Return the (X, Y) coordinate for the center point of the cell that contains the specified text.  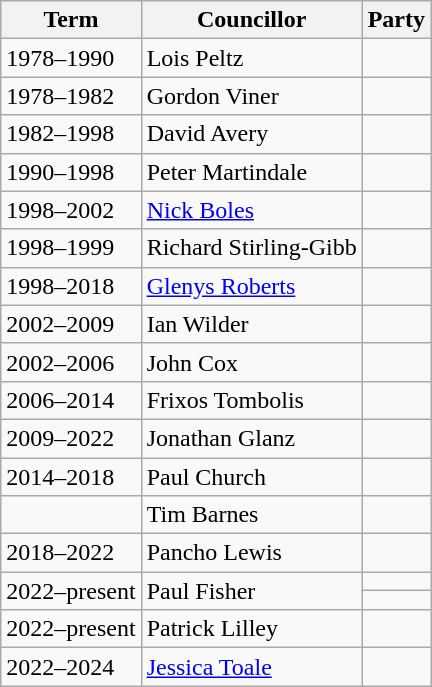
David Avery (252, 134)
Patrick Lilley (252, 629)
2002–2009 (71, 324)
1998–2002 (71, 210)
2002–2006 (71, 362)
Jessica Toale (252, 667)
Lois Peltz (252, 58)
Tim Barnes (252, 515)
Party (396, 20)
John Cox (252, 362)
1982–1998 (71, 134)
1990–1998 (71, 172)
Pancho Lewis (252, 553)
1978–1982 (71, 96)
2018–2022 (71, 553)
1998–1999 (71, 248)
2009–2022 (71, 438)
2022–2024 (71, 667)
2014–2018 (71, 477)
Term (71, 20)
Frixos Tombolis (252, 400)
Nick Boles (252, 210)
Peter Martindale (252, 172)
Paul Fisher (252, 591)
Glenys Roberts (252, 286)
Richard Stirling-Gibb (252, 248)
Ian Wilder (252, 324)
Paul Church (252, 477)
1978–1990 (71, 58)
Jonathan Glanz (252, 438)
Councillor (252, 20)
Gordon Viner (252, 96)
1998–2018 (71, 286)
2006–2014 (71, 400)
